Capture the cell that displays the provided text and extract its [X, Y] central coordinate. 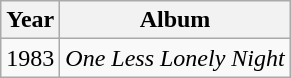
One Less Lonely Night [175, 58]
1983 [30, 58]
Year [30, 20]
Album [175, 20]
